Extract the (X, Y) coordinate from the center of the cell holding the provided text.  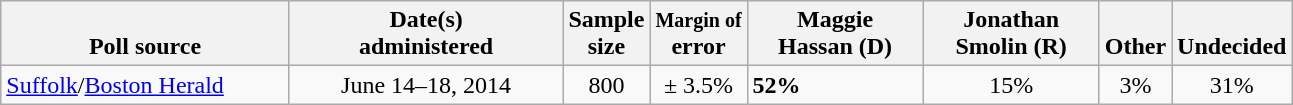
Suffolk/Boston Herald (146, 85)
June 14–18, 2014 (426, 85)
Poll source (146, 34)
Margin oferror (698, 34)
JonathanSmolin (R) (1011, 34)
MaggieHassan (D) (835, 34)
± 3.5% (698, 85)
52% (835, 85)
Samplesize (606, 34)
800 (606, 85)
Undecided (1232, 34)
3% (1135, 85)
15% (1011, 85)
Other (1135, 34)
31% (1232, 85)
Date(s)administered (426, 34)
